Provide the (X, Y) coordinate of the cell's center where the given text is located.  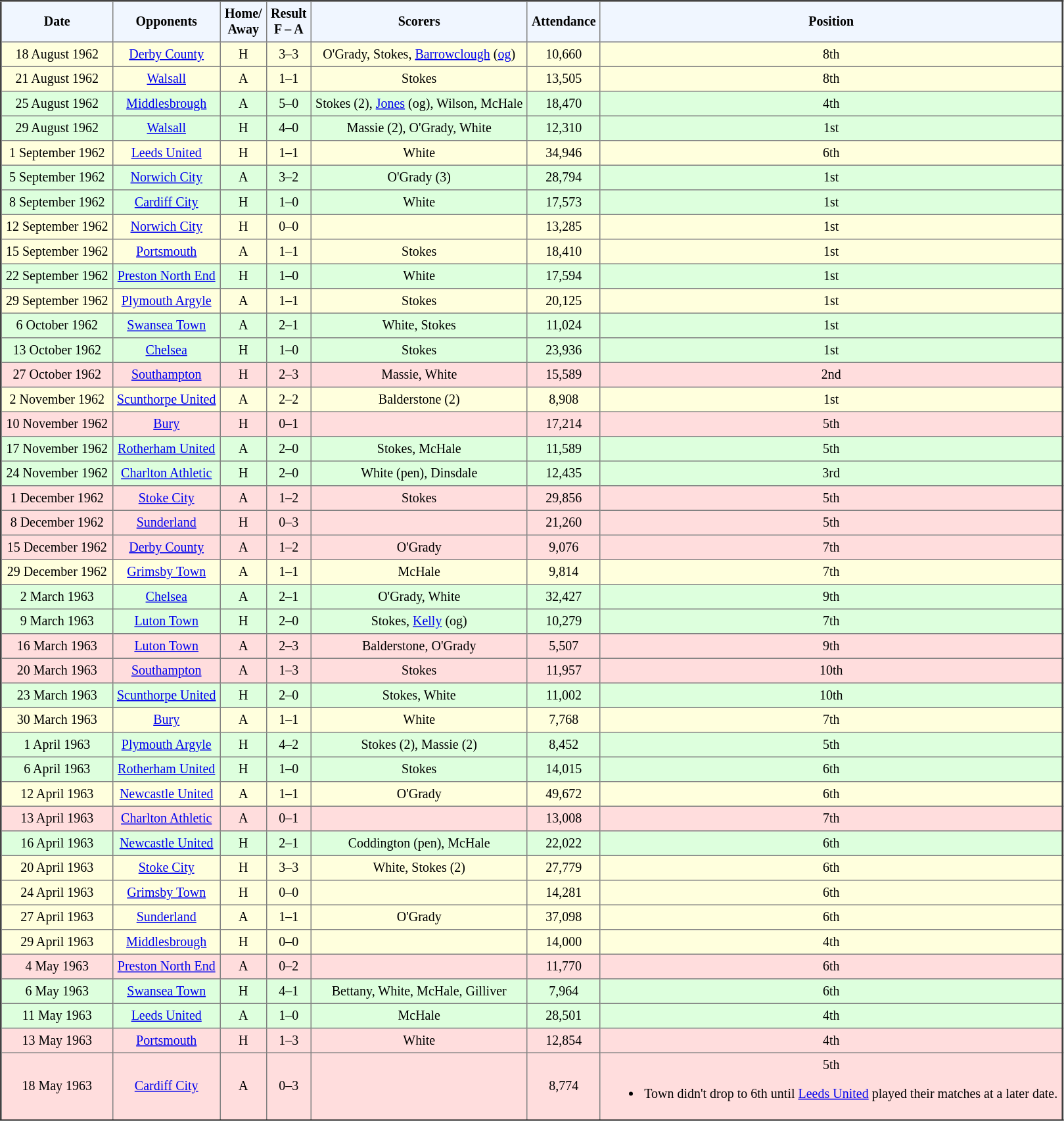
4–0 (289, 128)
1 December 1962 (57, 498)
7,768 (564, 720)
23,936 (564, 350)
White (pen), Dinsdale (419, 473)
22,022 (564, 844)
15,589 (564, 375)
Home/Away (243, 22)
27 October 1962 (57, 375)
5–0 (289, 104)
11,957 (564, 671)
8 December 1962 (57, 523)
3rd (831, 473)
4–1 (289, 991)
49,672 (564, 794)
5 September 1962 (57, 178)
13 April 1963 (57, 819)
28,794 (564, 178)
14,281 (564, 893)
12,854 (564, 1041)
17,214 (564, 424)
10,660 (564, 55)
Position (831, 22)
27,779 (564, 868)
Date (57, 22)
23 March 1963 (57, 696)
8,774 (564, 1086)
5,507 (564, 646)
White, Stokes (2) (419, 868)
13 May 1963 (57, 1041)
Bettany, White, McHale, Gilliver (419, 991)
21 August 1962 (57, 79)
12 April 1963 (57, 794)
Stokes, White (419, 696)
Scorers (419, 22)
Attendance (564, 22)
10,279 (564, 621)
20 March 1963 (57, 671)
13,505 (564, 79)
Massie, White (419, 375)
28,501 (564, 1016)
4 May 1963 (57, 966)
18,470 (564, 104)
21,260 (564, 523)
15 September 1962 (57, 252)
14,000 (564, 942)
25 August 1962 (57, 104)
White, Stokes (419, 325)
13 October 1962 (57, 350)
7,964 (564, 991)
14,015 (564, 769)
17,594 (564, 276)
2nd (831, 375)
37,098 (564, 917)
Stokes, Kelly (og) (419, 621)
12 September 1962 (57, 227)
2 November 1962 (57, 400)
17 November 1962 (57, 449)
11,002 (564, 696)
29 April 1963 (57, 942)
18 May 1963 (57, 1086)
O'Grady, White (419, 597)
18,410 (564, 252)
0–2 (289, 966)
11,770 (564, 966)
9,814 (564, 572)
18 August 1962 (57, 55)
6 April 1963 (57, 769)
5thTown didn't drop to 6th until Leeds United played their matches at a later date. (831, 1086)
3–2 (289, 178)
Balderstone (2) (419, 400)
11,024 (564, 325)
16 April 1963 (57, 844)
Stokes, McHale (419, 449)
Stokes (2), Jones (og), Wilson, McHale (419, 104)
10 November 1962 (57, 424)
29,856 (564, 498)
6 October 1962 (57, 325)
Stokes (2), Massie (2) (419, 745)
Opponents (166, 22)
15 December 1962 (57, 548)
12,310 (564, 128)
24 November 1962 (57, 473)
11,589 (564, 449)
12,435 (564, 473)
Massie (2), O'Grady, White (419, 128)
16 March 1963 (57, 646)
8,908 (564, 400)
1 April 1963 (57, 745)
17,573 (564, 203)
29 August 1962 (57, 128)
29 December 1962 (57, 572)
24 April 1963 (57, 893)
O'Grady, Stokes, Barrowclough (og) (419, 55)
11 May 1963 (57, 1016)
2–2 (289, 400)
4–2 (289, 745)
34,946 (564, 153)
30 March 1963 (57, 720)
8 September 1962 (57, 203)
13,285 (564, 227)
29 September 1962 (57, 301)
Coddington (pen), McHale (419, 844)
20,125 (564, 301)
1 September 1962 (57, 153)
6 May 1963 (57, 991)
8,452 (564, 745)
22 September 1962 (57, 276)
9 March 1963 (57, 621)
Balderstone, O'Grady (419, 646)
32,427 (564, 597)
2 March 1963 (57, 597)
ResultF – A (289, 22)
13,008 (564, 819)
O'Grady (3) (419, 178)
9,076 (564, 548)
20 April 1963 (57, 868)
27 April 1963 (57, 917)
